Detect which cell encompasses the target text, then output its [x, y] center coordinate. 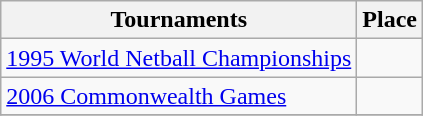
1995 World Netball Championships [179, 58]
Tournaments [179, 20]
2006 Commonwealth Games [179, 96]
Place [390, 20]
